From the cell containing the given text, extract its center point as (x, y) coordinate. 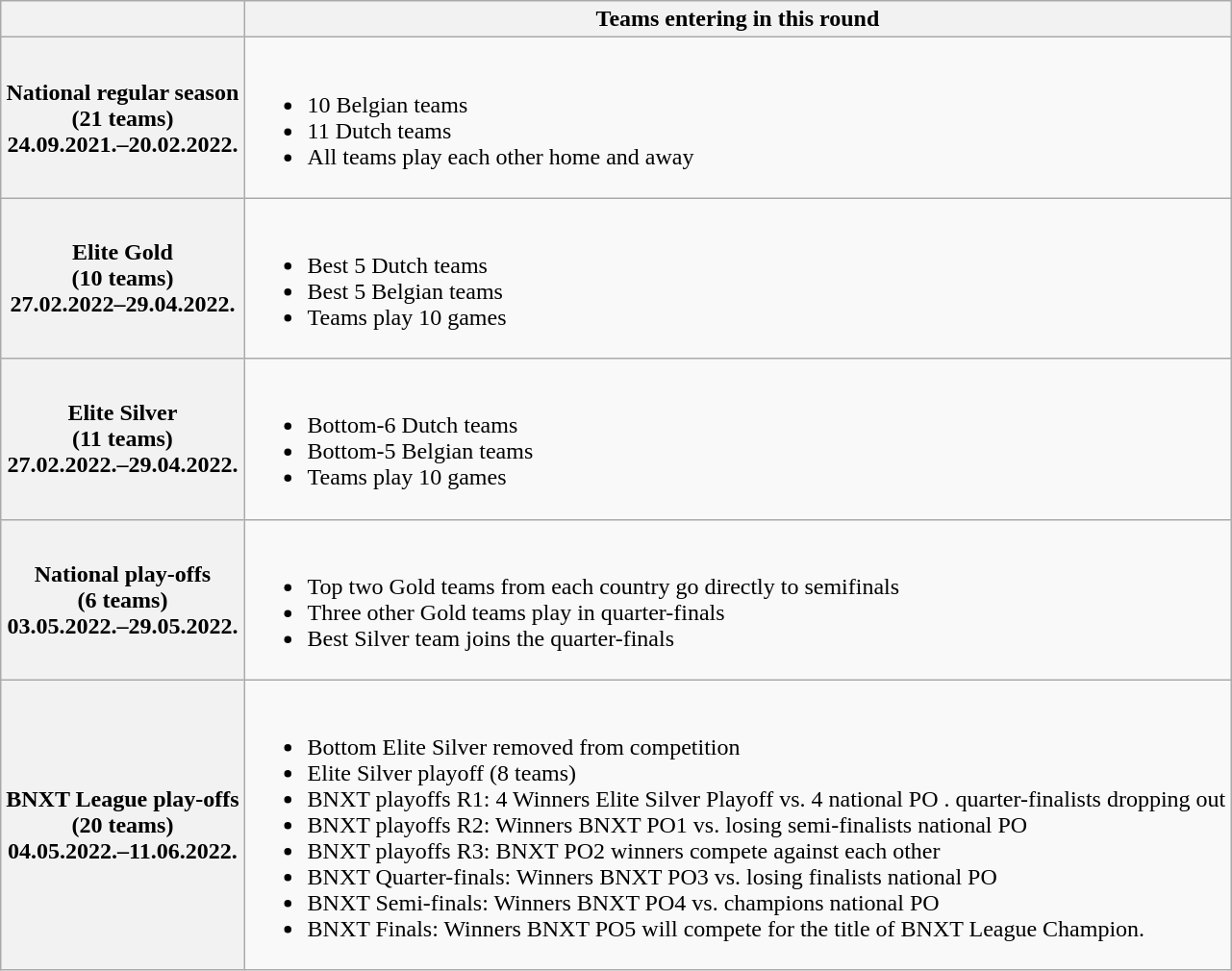
BNXT League play-offs(20 teams)04.05.2022.–11.06.2022. (123, 825)
Elite Gold(10 teams)27.02.2022–29.04.2022. (123, 279)
Bottom-6 Dutch teamsBottom-5 Belgian teamsTeams play 10 games (738, 438)
Top two Gold teams from each country go directly to semifinalsThree other Gold teams play in quarter-finalsBest Silver team joins the quarter-finals (738, 600)
National regular season(21 teams)24.09.2021.–20.02.2022. (123, 117)
Best 5 Dutch teamsBest 5 Belgian teamsTeams play 10 games (738, 279)
10 Belgian teams11 Dutch teamsAll teams play each other home and away (738, 117)
Teams entering in this round (738, 19)
National play-offs(6 teams)03.05.2022.–29.05.2022. (123, 600)
Elite Silver(11 teams)27.02.2022.–29.04.2022. (123, 438)
